Detect which cell encompasses the target text, then output its (X, Y) center coordinate. 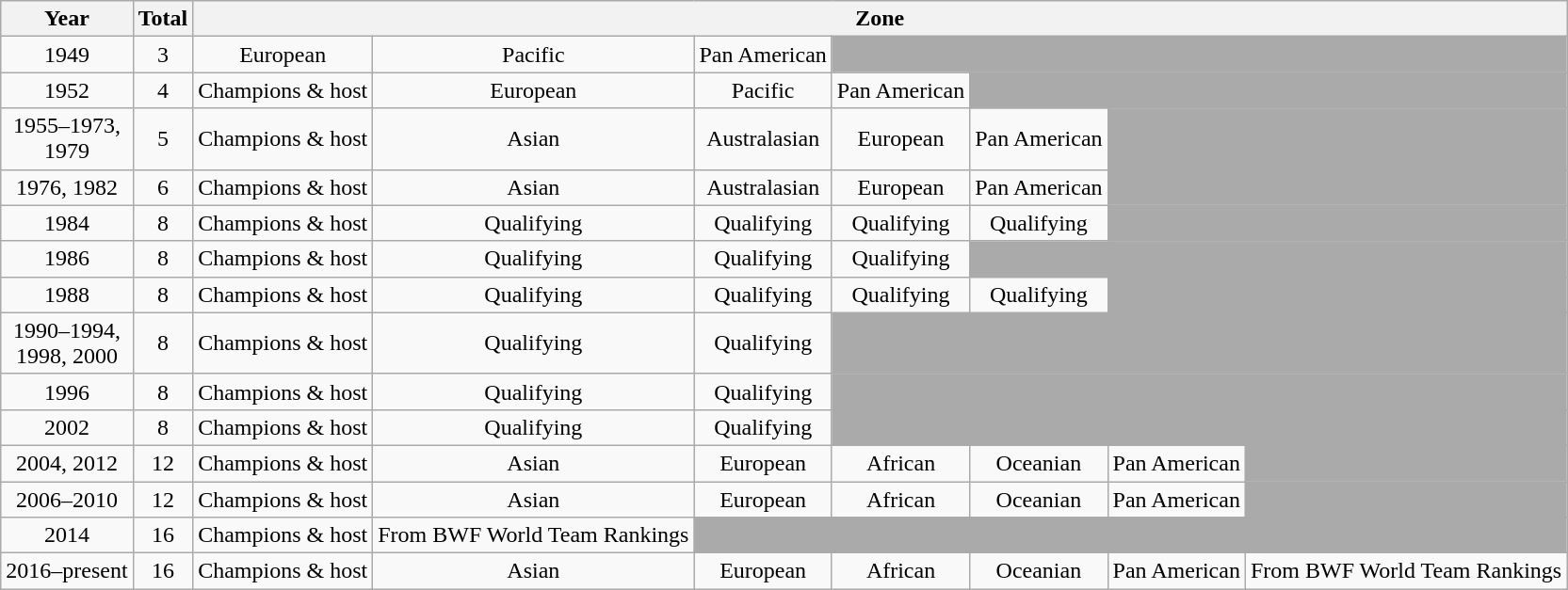
1990–1994,1998, 2000 (67, 343)
Zone (880, 19)
2006–2010 (67, 500)
2014 (67, 535)
1952 (67, 90)
3 (163, 55)
5 (163, 139)
1955–1973, 1979 (67, 139)
2016–present (67, 571)
Total (163, 19)
1984 (67, 223)
2002 (67, 427)
1988 (67, 295)
6 (163, 187)
2004, 2012 (67, 463)
4 (163, 90)
1996 (67, 391)
Year (67, 19)
1976, 1982 (67, 187)
1949 (67, 55)
1986 (67, 259)
